Identify which cell holds the provided text, then report its [X, Y] central coordinate. 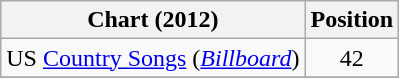
42 [352, 58]
US Country Songs (Billboard) [153, 58]
Chart (2012) [153, 20]
Position [352, 20]
